Extract the (x, y) coordinate from the center of the cell holding the provided text.  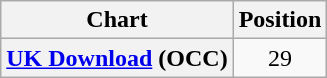
29 (280, 58)
Position (280, 20)
UK Download (OCC) (117, 58)
Chart (117, 20)
